Locate the cell with the specified text and output its [X, Y] center coordinate. 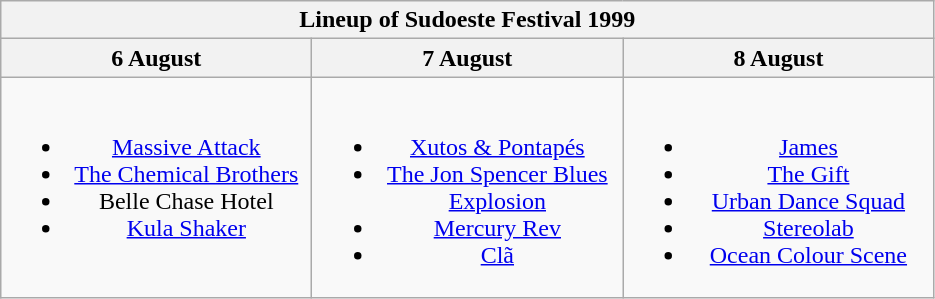
JamesThe GiftUrban Dance SquadStereolabOcean Colour Scene [778, 188]
6 August [156, 58]
7 August [468, 58]
8 August [778, 58]
Massive AttackThe Chemical BrothersBelle Chase HotelKula Shaker [156, 188]
Xutos & PontapésThe Jon Spencer Blues ExplosionMercury RevClã [468, 188]
Lineup of Sudoeste Festival 1999 [468, 20]
